Output the [X, Y] coordinate of the center of the cell containing the given text.  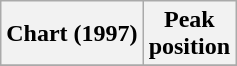
Peakposition [189, 34]
Chart (1997) [72, 34]
